Identify which cell holds the provided text, then report its [X, Y] central coordinate. 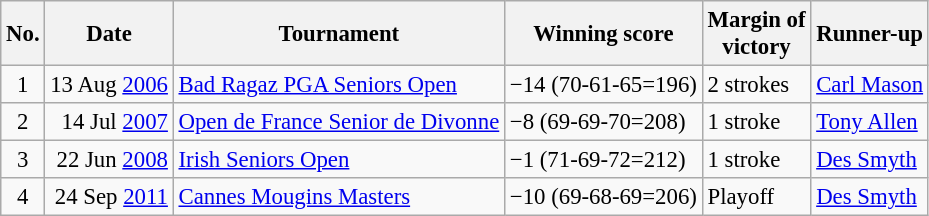
3 [23, 160]
2 strokes [756, 85]
Irish Seniors Open [338, 160]
No. [23, 34]
2 [23, 122]
Open de France Senior de Divonne [338, 122]
−8 (69-69-70=208) [604, 122]
Date [109, 34]
Carl Mason [870, 85]
14 Jul 2007 [109, 122]
Playoff [756, 197]
Winning score [604, 34]
Bad Ragaz PGA Seniors Open [338, 85]
Tournament [338, 34]
24 Sep 2011 [109, 197]
4 [23, 197]
−14 (70-61-65=196) [604, 85]
Margin ofvictory [756, 34]
Tony Allen [870, 122]
22 Jun 2008 [109, 160]
1 [23, 85]
Runner-up [870, 34]
13 Aug 2006 [109, 85]
Cannes Mougins Masters [338, 197]
−10 (69-68-69=206) [604, 197]
−1 (71-69-72=212) [604, 160]
